Identify which cell holds the provided text, then report its (x, y) central coordinate. 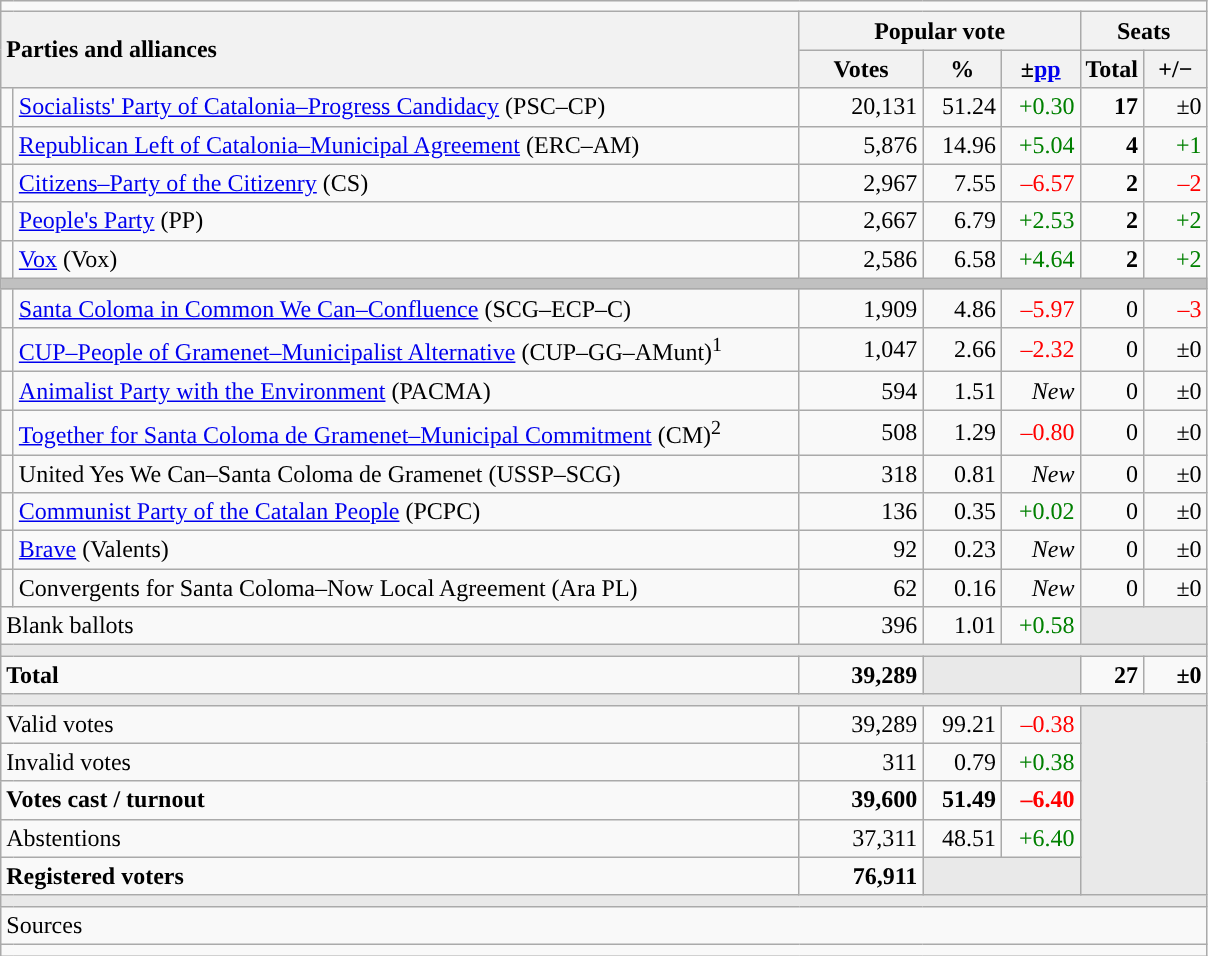
Convergents for Santa Coloma–Now Local Agreement (Ara PL) (406, 588)
Valid votes (400, 724)
92 (861, 550)
20,131 (861, 107)
People's Party (PP) (406, 221)
51.24 (962, 107)
–0.38 (1040, 724)
1.01 (962, 626)
Votes (861, 69)
–2.32 (1040, 350)
2.66 (962, 350)
0.23 (962, 550)
1,047 (861, 350)
76,911 (861, 876)
Brave (Valents) (406, 550)
1,909 (861, 308)
+4.64 (1040, 259)
5,876 (861, 145)
Popular vote (940, 31)
–6.40 (1040, 800)
+2.53 (1040, 221)
6.79 (962, 221)
48.51 (962, 838)
±pp (1040, 69)
Blank ballots (400, 626)
0.79 (962, 762)
2,586 (861, 259)
0.35 (962, 512)
Sources (604, 925)
Abstentions (400, 838)
Communist Party of the Catalan People (PCPC) (406, 512)
+0.38 (1040, 762)
62 (861, 588)
Together for Santa Coloma de Gramenet–Municipal Commitment (CM)2 (406, 432)
6.58 (962, 259)
4 (1112, 145)
+0.02 (1040, 512)
+1 (1176, 145)
2,667 (861, 221)
United Yes We Can–Santa Coloma de Gramenet (USSP–SCG) (406, 474)
Seats (1144, 31)
0.16 (962, 588)
–6.57 (1040, 183)
27 (1112, 675)
Registered voters (400, 876)
+6.40 (1040, 838)
39,600 (861, 800)
+0.58 (1040, 626)
Citizens–Party of the Citizenry (CS) (406, 183)
Parties and alliances (400, 50)
7.55 (962, 183)
396 (861, 626)
Invalid votes (400, 762)
CUP–People of Gramenet–Municipalist Alternative (CUP–GG–AMunt)1 (406, 350)
Santa Coloma in Common We Can–Confluence (SCG–ECP–C) (406, 308)
+0.30 (1040, 107)
% (962, 69)
Socialists' Party of Catalonia–Progress Candidacy (PSC–CP) (406, 107)
508 (861, 432)
0.81 (962, 474)
+/− (1176, 69)
136 (861, 512)
Republican Left of Catalonia–Municipal Agreement (ERC–AM) (406, 145)
4.86 (962, 308)
14.96 (962, 145)
+5.04 (1040, 145)
–0.80 (1040, 432)
Animalist Party with the Environment (PACMA) (406, 391)
–3 (1176, 308)
311 (861, 762)
Votes cast / turnout (400, 800)
37,311 (861, 838)
Vox (Vox) (406, 259)
–5.97 (1040, 308)
51.49 (962, 800)
–2 (1176, 183)
2,967 (861, 183)
17 (1112, 107)
1.51 (962, 391)
318 (861, 474)
594 (861, 391)
1.29 (962, 432)
99.21 (962, 724)
